Pinpoint the cell where the given text exists, returning its (x, y) midpoint coordinate. 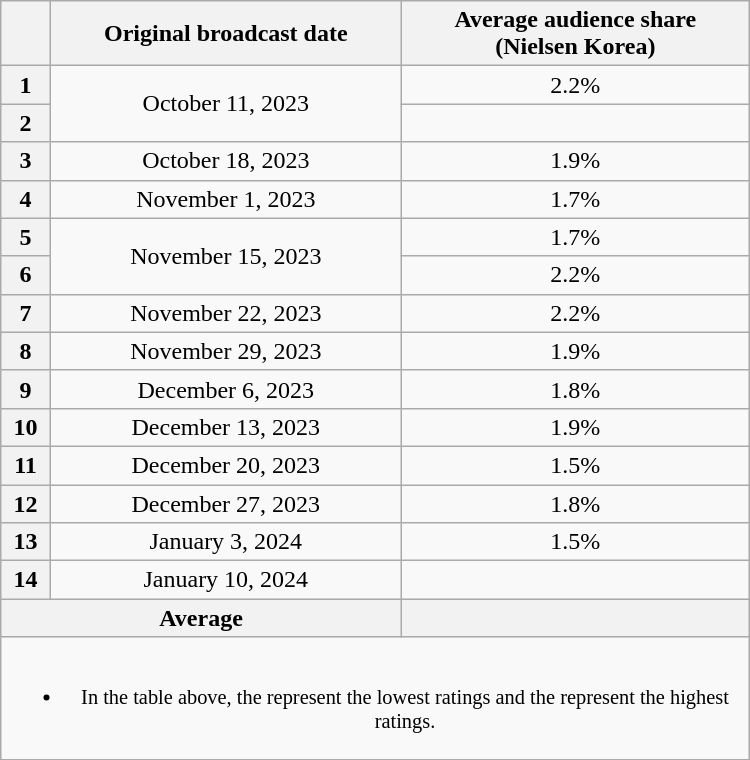
December 13, 2023 (226, 427)
13 (26, 542)
8 (26, 351)
November 15, 2023 (226, 256)
12 (26, 503)
November 29, 2023 (226, 351)
9 (26, 389)
11 (26, 465)
14 (26, 580)
December 27, 2023 (226, 503)
6 (26, 275)
January 3, 2024 (226, 542)
Original broadcast date (226, 34)
10 (26, 427)
December 6, 2023 (226, 389)
Average (202, 618)
4 (26, 199)
January 10, 2024 (226, 580)
November 1, 2023 (226, 199)
1 (26, 85)
7 (26, 313)
Average audience share(Nielsen Korea) (575, 34)
December 20, 2023 (226, 465)
October 11, 2023 (226, 104)
November 22, 2023 (226, 313)
3 (26, 161)
October 18, 2023 (226, 161)
In the table above, the represent the lowest ratings and the represent the highest ratings. (375, 698)
2 (26, 123)
5 (26, 237)
